Scan for the cell matching the given text and deliver its [X, Y] coordinate at center. 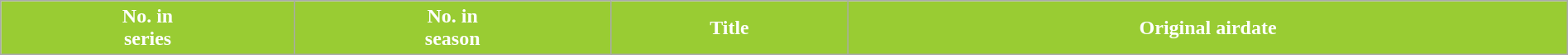
Title [729, 28]
Original airdate [1207, 28]
No. inseason [452, 28]
No. inseries [148, 28]
